Scan for the cell matching the given text and deliver its [X, Y] coordinate at center. 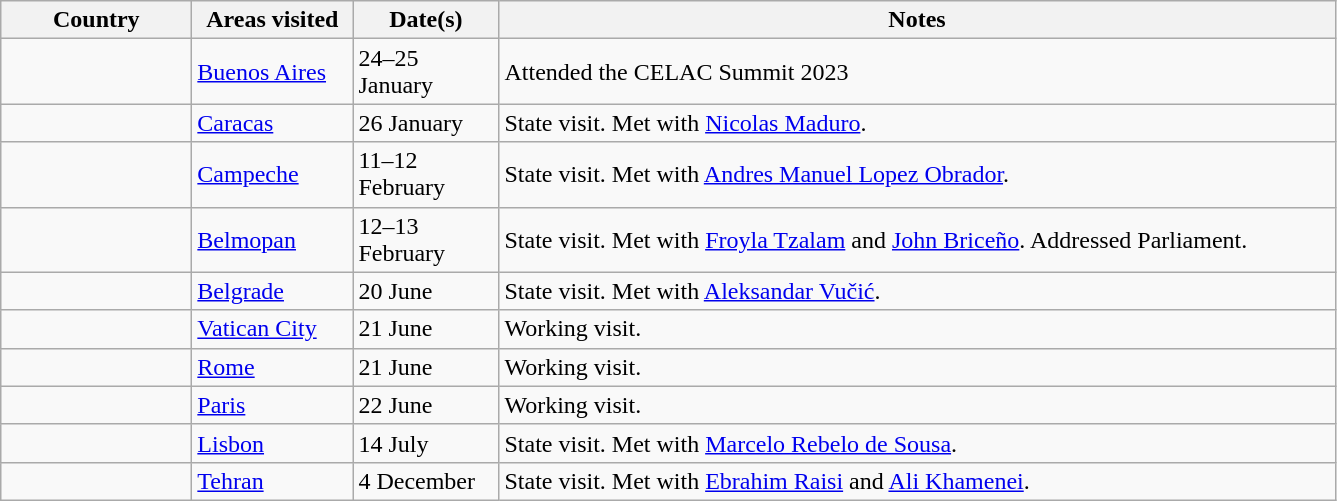
State visit. Met with Ebrahim Raisi and Ali Khamenei. [917, 481]
Attended the CELAC Summit 2023 [917, 72]
14 July [426, 443]
24–25 January [426, 72]
Date(s) [426, 20]
26 January [426, 123]
12–13 February [426, 240]
Buenos Aires [272, 72]
11–12 February [426, 174]
Notes [917, 20]
Lisbon [272, 443]
Caracas [272, 123]
State visit. Met with Nicolas Maduro. [917, 123]
Country [96, 20]
State visit. Met with Marcelo Rebelo de Sousa. [917, 443]
Areas visited [272, 20]
20 June [426, 291]
State visit. Met with Andres Manuel Lopez Obrador. [917, 174]
Vatican City [272, 329]
Belmopan [272, 240]
4 December [426, 481]
Rome [272, 367]
Campeche [272, 174]
Belgrade [272, 291]
Paris [272, 405]
22 June [426, 405]
State visit. Met with Froyla Tzalam and John Briceño. Addressed Parliament. [917, 240]
State visit. Met with Aleksandar Vučić. [917, 291]
Tehran [272, 481]
